Pinpoint the cell where the given text exists, returning its [X, Y] midpoint coordinate. 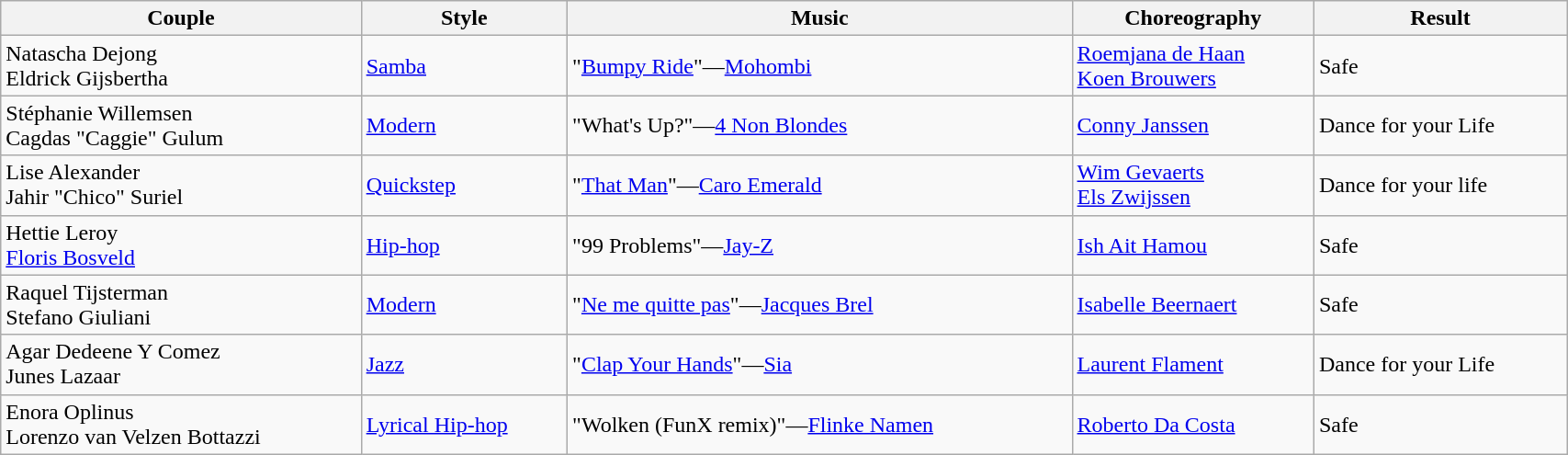
"99 Problems"—Jay-Z [819, 245]
Raquel TijstermanStefano Giuliani [181, 305]
Laurent Flament [1192, 364]
"Clap Your Hands"—Sia [819, 364]
Isabelle Beernaert [1192, 305]
Lise AlexanderJahir "Chico" Suriel [181, 186]
Hettie LeroyFloris Bosveld [181, 245]
Quickstep [464, 186]
Style [464, 18]
Hip-hop [464, 245]
Lyrical Hip-hop [464, 425]
Stéphanie WillemsenCagdas "Caggie" Gulum [181, 125]
"That Man"—Caro Emerald [819, 186]
Conny Janssen [1192, 125]
"Bumpy Ride"—Mohombi [819, 66]
"Ne me quitte pas"—Jacques Brel [819, 305]
"Wolken (FunX remix)"—Flinke Namen [819, 425]
Ish Ait Hamou [1192, 245]
Enora OplinusLorenzo van Velzen Bottazzi [181, 425]
Samba [464, 66]
Choreography [1192, 18]
Dance for your life [1440, 186]
"What's Up?"—4 Non Blondes [819, 125]
Roberto Da Costa [1192, 425]
Couple [181, 18]
Natascha DejongEldrick Gijsbertha [181, 66]
Roemjana de HaanKoen Brouwers [1192, 66]
Result [1440, 18]
Agar Dedeene Y ComezJunes Lazaar [181, 364]
Music [819, 18]
Wim Gevaerts Els Zwijssen [1192, 186]
Jazz [464, 364]
